Find where the given text appears and provide that cell's center as (x, y) coordinate. 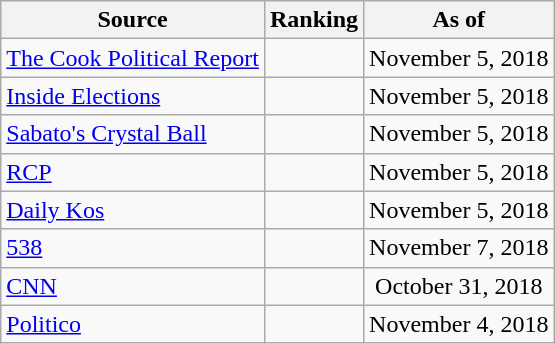
Daily Kos (133, 210)
538 (133, 248)
The Cook Political Report (133, 58)
CNN (133, 286)
Inside Elections (133, 96)
Politico (133, 324)
Ranking (314, 20)
November 4, 2018 (459, 324)
November 7, 2018 (459, 248)
As of (459, 20)
Sabato's Crystal Ball (133, 134)
Source (133, 20)
RCP (133, 172)
October 31, 2018 (459, 286)
